Scan for the cell matching the given text and deliver its [x, y] coordinate at center. 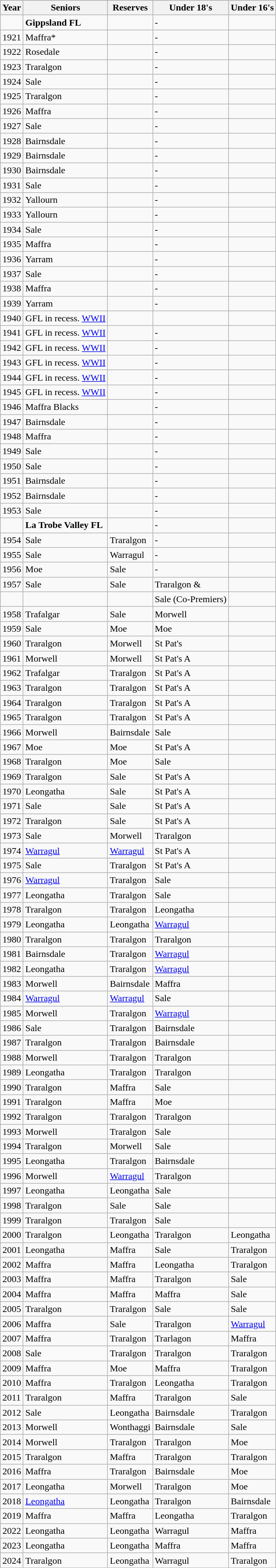
1949 [12, 451]
1939 [12, 303]
1997 [12, 1191]
1999 [12, 1220]
2024 [12, 1560]
Traralgon & [191, 584]
1940 [12, 318]
1929 [12, 155]
Gippsland FL [66, 23]
1965 [12, 718]
1989 [12, 1072]
2012 [12, 1413]
1942 [12, 348]
1966 [12, 732]
1971 [12, 806]
La Trobe Valley FL [66, 525]
1991 [12, 1102]
Under 18's [191, 8]
1926 [12, 111]
1927 [12, 126]
1977 [12, 895]
1955 [12, 555]
1945 [12, 392]
1967 [12, 747]
1946 [12, 407]
1985 [12, 1013]
Reserves [130, 8]
1990 [12, 1087]
2016 [12, 1472]
1976 [12, 880]
1987 [12, 1043]
1932 [12, 200]
1921 [12, 37]
1956 [12, 570]
1957 [12, 584]
St Pat's [191, 643]
1978 [12, 910]
2007 [12, 1338]
1994 [12, 1146]
1961 [12, 659]
1981 [12, 954]
1960 [12, 643]
2008 [12, 1353]
1936 [12, 259]
1996 [12, 1176]
1983 [12, 984]
1973 [12, 836]
1951 [12, 481]
1950 [12, 466]
1969 [12, 777]
1975 [12, 865]
Rosedale [66, 52]
1944 [12, 377]
1931 [12, 185]
1930 [12, 170]
1948 [12, 437]
Year [12, 8]
2002 [12, 1265]
Seniors [66, 8]
1988 [12, 1058]
1937 [12, 274]
1934 [12, 230]
2000 [12, 1235]
1984 [12, 998]
1958 [12, 614]
1992 [12, 1117]
Trarlagon [191, 1338]
1986 [12, 1028]
1954 [12, 540]
1925 [12, 96]
1935 [12, 244]
1972 [12, 821]
2011 [12, 1398]
1933 [12, 215]
Wonthaggi [130, 1427]
1943 [12, 362]
1941 [12, 333]
1968 [12, 762]
1922 [12, 52]
1964 [12, 703]
2001 [12, 1250]
1980 [12, 939]
1995 [12, 1161]
2018 [12, 1501]
2010 [12, 1383]
1993 [12, 1132]
2005 [12, 1309]
Under 16's [252, 8]
1928 [12, 141]
1923 [12, 67]
1982 [12, 969]
2006 [12, 1324]
1963 [12, 688]
2019 [12, 1516]
2009 [12, 1368]
1979 [12, 925]
1953 [12, 510]
1974 [12, 850]
1947 [12, 422]
Maffra* [66, 37]
1938 [12, 289]
2015 [12, 1457]
1924 [12, 82]
2003 [12, 1279]
1970 [12, 791]
1962 [12, 673]
2017 [12, 1486]
1959 [12, 629]
2014 [12, 1442]
1998 [12, 1206]
2023 [12, 1545]
2013 [12, 1427]
2004 [12, 1294]
2022 [12, 1531]
1952 [12, 496]
Maffra Blacks [66, 407]
Sale (Co-Premiers) [191, 599]
